Search for the cell housing the specified text and yield its [X, Y] center coordinate. 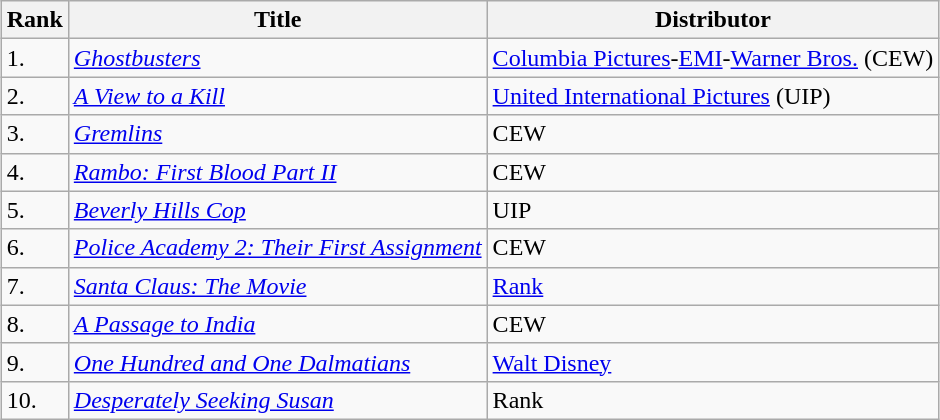
Gremlins [278, 134]
One Hundred and One Dalmatians [278, 362]
Title [278, 20]
2. [34, 96]
3. [34, 134]
Columbia Pictures-EMI-Warner Bros. (CEW) [713, 58]
5. [34, 210]
4. [34, 172]
A Passage to India [278, 324]
Distributor [713, 20]
A View to a Kill [278, 96]
Walt Disney [713, 362]
Police Academy 2: Their First Assignment [278, 248]
Beverly Hills Cop [278, 210]
6. [34, 248]
Desperately Seeking Susan [278, 400]
Rambo: First Blood Part II [278, 172]
United International Pictures (UIP) [713, 96]
7. [34, 286]
10. [34, 400]
Ghostbusters [278, 58]
UIP [713, 210]
Santa Claus: The Movie [278, 286]
8. [34, 324]
9. [34, 362]
1. [34, 58]
